Return [X, Y] of the center of cell containing provided text 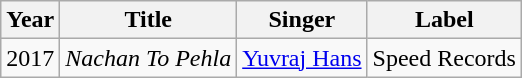
2017 [30, 58]
Yuvraj Hans [302, 58]
Year [30, 20]
Speed Records [444, 58]
Singer [302, 20]
Label [444, 20]
Title [148, 20]
Nachan To Pehla [148, 58]
